Capture the cell that displays the provided text and extract its (X, Y) central coordinate. 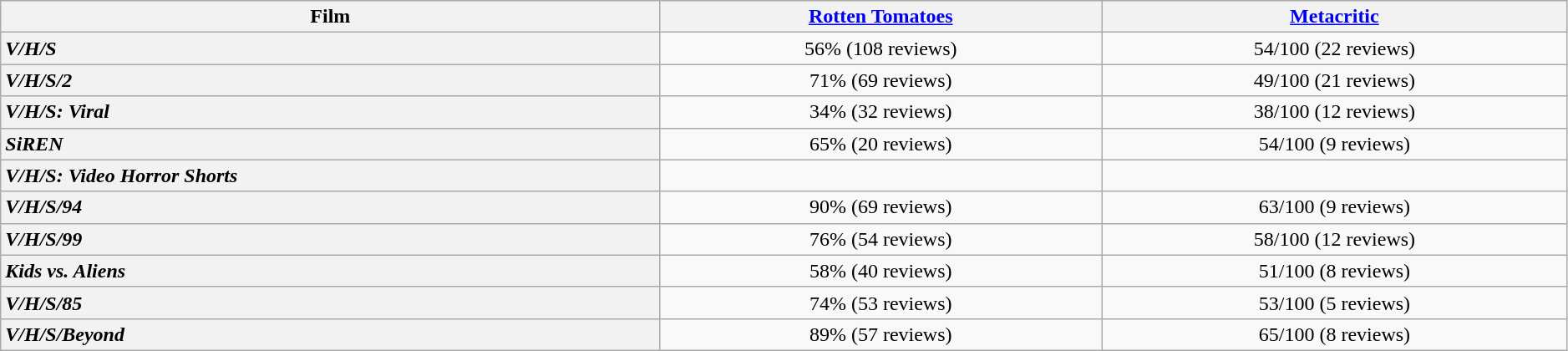
38/100 (12 reviews) (1335, 112)
71% (69 reviews) (880, 80)
58/100 (12 reviews) (1335, 239)
V/H/S/99 (331, 239)
Rotten Tomatoes (880, 17)
54/100 (22 reviews) (1335, 48)
53/100 (5 reviews) (1335, 303)
V/H/S/85 (331, 303)
Film (331, 17)
34% (32 reviews) (880, 112)
65% (20 reviews) (880, 144)
76% (54 reviews) (880, 239)
V/H/S (331, 48)
V/H/S: Video Horror Shorts (331, 175)
58% (40 reviews) (880, 271)
V/H/S: Viral (331, 112)
74% (53 reviews) (880, 303)
56% (108 reviews) (880, 48)
49/100 (21 reviews) (1335, 80)
89% (57 reviews) (880, 334)
51/100 (8 reviews) (1335, 271)
63/100 (9 reviews) (1335, 207)
Metacritic (1335, 17)
V/H/S/94 (331, 207)
V/H/S/Beyond (331, 334)
54/100 (9 reviews) (1335, 144)
Kids vs. Aliens (331, 271)
65/100 (8 reviews) (1335, 334)
SiREN (331, 144)
V/H/S/2 (331, 80)
90% (69 reviews) (880, 207)
